Determine the (x, y) coordinate at the center of the cell enclosing the given text.  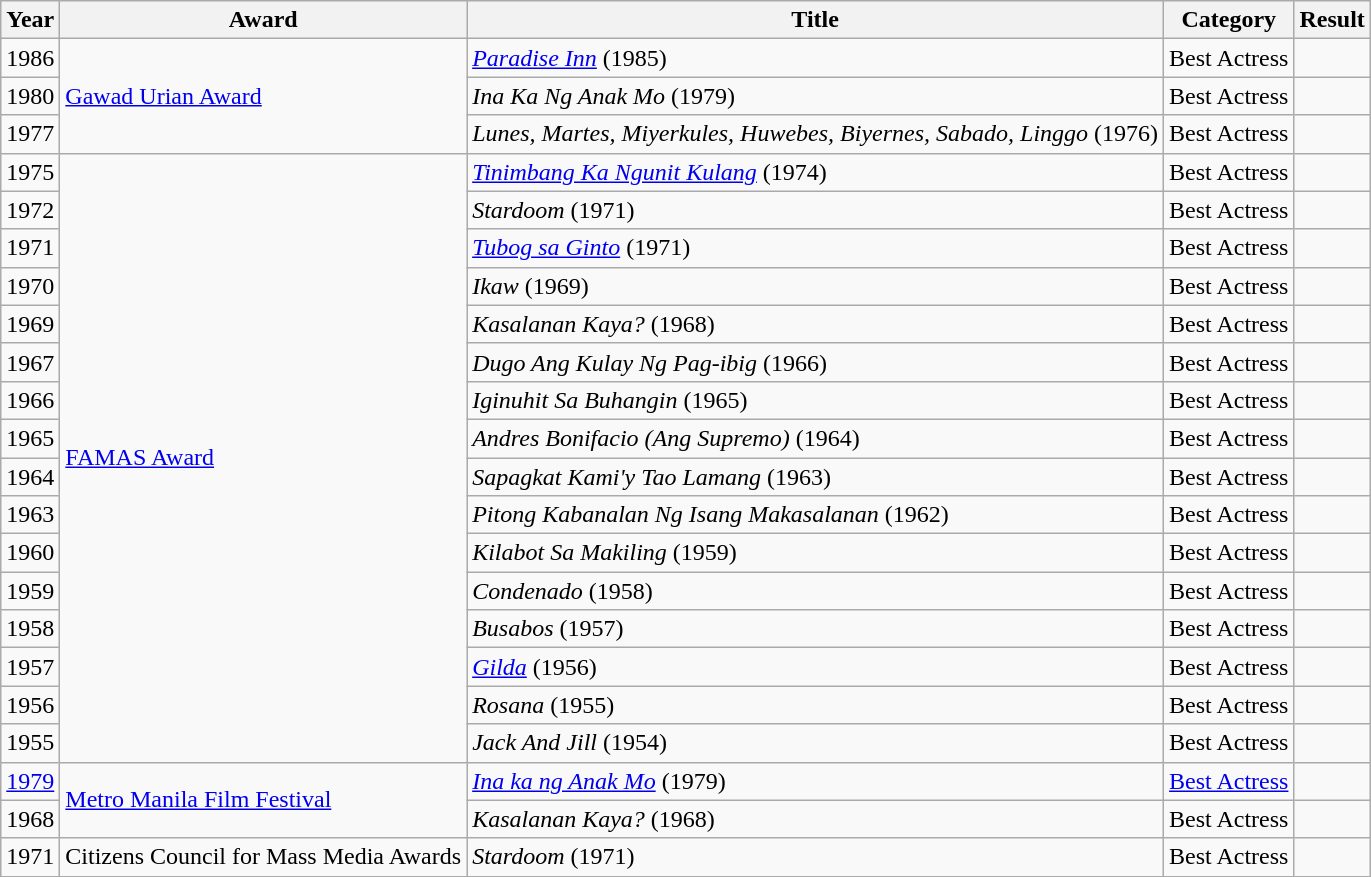
Ina Ka Ng Anak Mo (1979) (816, 96)
1966 (30, 400)
1972 (30, 210)
Gilda (1956) (816, 667)
Busabos (1957) (816, 629)
1959 (30, 591)
1970 (30, 286)
1957 (30, 667)
1958 (30, 629)
Paradise Inn (1985) (816, 58)
FAMAS Award (264, 458)
1980 (30, 96)
1956 (30, 705)
1968 (30, 819)
Result (1332, 20)
1986 (30, 58)
Ikaw (1969) (816, 286)
Lunes, Martes, Miyerkules, Huwebes, Biyernes, Sabado, Linggo (1976) (816, 134)
1967 (30, 362)
Andres Bonifacio (Ang Supremo) (1964) (816, 438)
Sapagkat Kami'y Tao Lamang (1963) (816, 477)
1965 (30, 438)
1960 (30, 553)
1969 (30, 324)
Tinimbang Ka Ngunit Kulang (1974) (816, 172)
Citizens Council for Mass Media Awards (264, 857)
1964 (30, 477)
Gawad Urian Award (264, 96)
Condenado (1958) (816, 591)
Pitong Kabanalan Ng Isang Makasalanan (1962) (816, 515)
1955 (30, 743)
1979 (30, 781)
Year (30, 20)
Iginuhit Sa Buhangin (1965) (816, 400)
Category (1229, 20)
1963 (30, 515)
Ina ka ng Anak Mo (1979) (816, 781)
Rosana (1955) (816, 705)
Title (816, 20)
Kilabot Sa Makiling (1959) (816, 553)
Jack And Jill (1954) (816, 743)
Dugo Ang Kulay Ng Pag-ibig (1966) (816, 362)
Tubog sa Ginto (1971) (816, 248)
Metro Manila Film Festival (264, 800)
Award (264, 20)
1975 (30, 172)
1977 (30, 134)
